Capture the cell that displays the provided text and extract its [x, y] central coordinate. 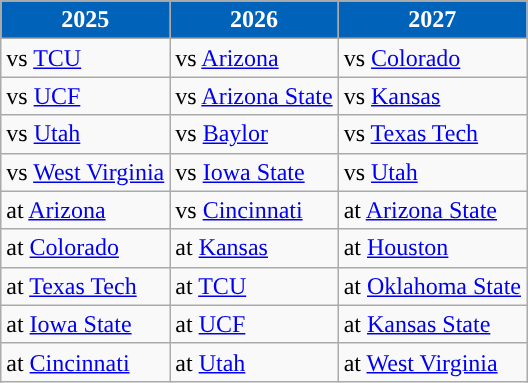
at Colorado [86, 248]
2025 [86, 20]
vs Cincinnati [254, 210]
at West Virginia [432, 362]
vs Kansas [432, 96]
at Kansas State [432, 324]
at Arizona State [432, 210]
at Kansas [254, 248]
vs Arizona [254, 58]
vs Baylor [254, 134]
at Arizona [86, 210]
at Cincinnati [86, 362]
vs Iowa State [254, 172]
at Houston [432, 248]
2027 [432, 20]
2026 [254, 20]
vs Colorado [432, 58]
vs UCF [86, 96]
at UCF [254, 324]
at Texas Tech [86, 286]
vs Texas Tech [432, 134]
vs West Virginia [86, 172]
at Oklahoma State [432, 286]
at Utah [254, 362]
vs TCU [86, 58]
at TCU [254, 286]
at Iowa State [86, 324]
vs Arizona State [254, 96]
